Pinpoint the cell where the given text exists, returning its (x, y) midpoint coordinate. 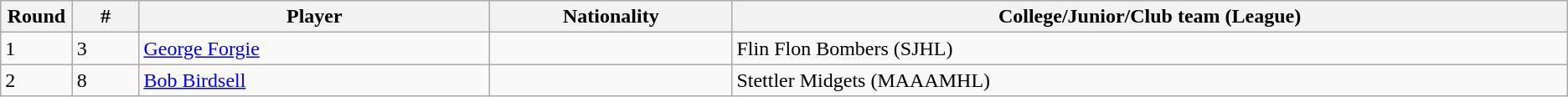
Nationality (611, 17)
1 (37, 48)
College/Junior/Club team (League) (1149, 17)
George Forgie (315, 48)
Bob Birdsell (315, 80)
# (106, 17)
3 (106, 48)
Player (315, 17)
Round (37, 17)
Flin Flon Bombers (SJHL) (1149, 48)
2 (37, 80)
Stettler Midgets (MAAAMHL) (1149, 80)
8 (106, 80)
